Extract the [X, Y] coordinate from the center of the cell holding the provided text.  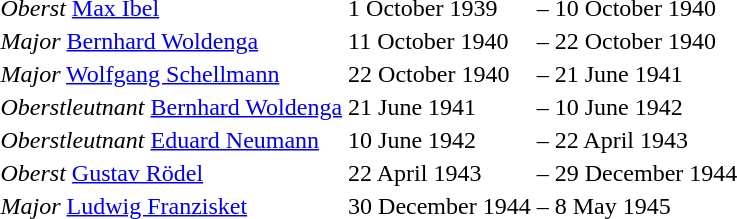
11 October 1940 [440, 41]
10 June 1942 [440, 140]
22 April 1943 [440, 173]
21 June 1941 [440, 107]
22 October 1940 [440, 74]
